Detect which cell encompasses the target text, then output its [x, y] center coordinate. 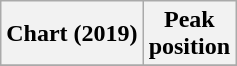
Peakposition [189, 34]
Chart (2019) [72, 34]
